Provide the (x, y) coordinate of the cell's center where the given text is located.  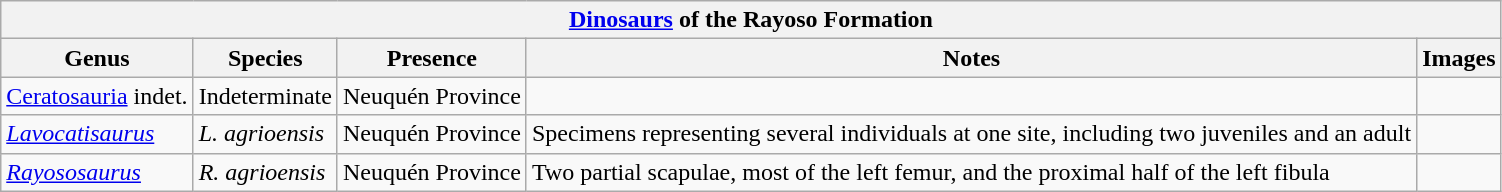
L. agrioensis (265, 134)
Ceratosauria indet. (97, 96)
Genus (97, 58)
R. agrioensis (265, 172)
Rayososaurus (97, 172)
Indeterminate (265, 96)
Specimens representing several individuals at one site, including two juveniles and an adult (971, 134)
Dinosaurs of the Rayoso Formation (751, 20)
Notes (971, 58)
Presence (432, 58)
Images (1459, 58)
Species (265, 58)
Two partial scapulae, most of the left femur, and the proximal half of the left fibula (971, 172)
Lavocatisaurus (97, 134)
